Output the (X, Y) coordinate of the center of the cell containing the given text.  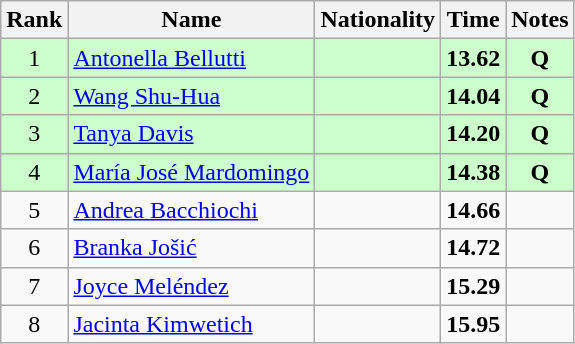
Jacinta Kimwetich (192, 324)
Name (192, 20)
5 (34, 210)
15.95 (474, 324)
Branka Jošić (192, 248)
María José Mardomingo (192, 172)
Antonella Bellutti (192, 58)
Nationality (378, 20)
Notes (540, 20)
6 (34, 248)
2 (34, 96)
Time (474, 20)
8 (34, 324)
Tanya Davis (192, 134)
14.04 (474, 96)
13.62 (474, 58)
Andrea Bacchiochi (192, 210)
14.66 (474, 210)
14.38 (474, 172)
4 (34, 172)
1 (34, 58)
7 (34, 286)
14.20 (474, 134)
Joyce Meléndez (192, 286)
Rank (34, 20)
14.72 (474, 248)
3 (34, 134)
Wang Shu-Hua (192, 96)
15.29 (474, 286)
